Return the [x, y] coordinate for the center point of the cell that contains the specified text.  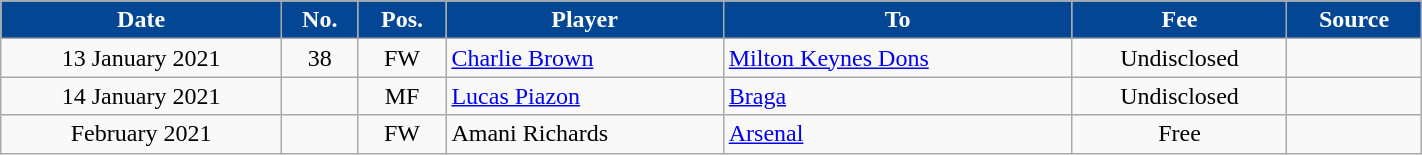
Amani Richards [584, 134]
Arsenal [898, 134]
Braga [898, 96]
Milton Keynes Dons [898, 58]
To [898, 20]
Charlie Brown [584, 58]
38 [320, 58]
13 January 2021 [142, 58]
Pos. [402, 20]
Fee [1180, 20]
Source [1354, 20]
February 2021 [142, 134]
Lucas Piazon [584, 96]
Free [1180, 134]
No. [320, 20]
14 January 2021 [142, 96]
Player [584, 20]
Date [142, 20]
MF [402, 96]
